Find where the given text appears and provide that cell's center as [X, Y] coordinate. 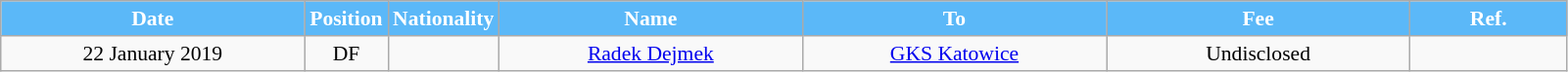
Undisclosed [1259, 54]
To [954, 18]
Fee [1259, 18]
22 January 2019 [153, 54]
Radek Dejmek [650, 54]
Name [650, 18]
Position [347, 18]
GKS Katowice [954, 54]
Ref. [1489, 18]
DF [347, 54]
Date [153, 18]
Nationality [443, 18]
